Output the (x, y) coordinate of the center of the cell containing the given text.  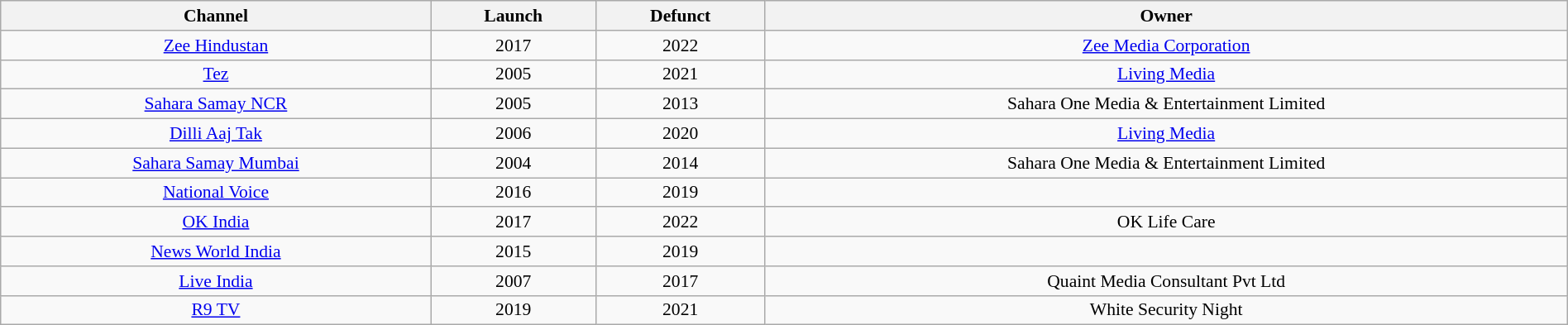
Tez (216, 74)
White Security Night (1166, 310)
2014 (680, 163)
Quaint Media Consultant Pvt Ltd (1166, 281)
Dilli Aaj Tak (216, 134)
R9 TV (216, 310)
2004 (513, 163)
Owner (1166, 16)
2007 (513, 281)
Sahara Samay NCR (216, 104)
National Voice (216, 193)
Live India (216, 281)
2015 (513, 251)
Channel (216, 16)
OK Life Care (1166, 222)
Zee Media Corporation (1166, 45)
Defunct (680, 16)
2013 (680, 104)
OK India (216, 222)
Sahara Samay Mumbai (216, 163)
2016 (513, 193)
Zee Hindustan (216, 45)
2020 (680, 134)
Launch (513, 16)
2006 (513, 134)
News World India (216, 251)
